Determine the (X, Y) coordinate at the center of the cell enclosing the given text.  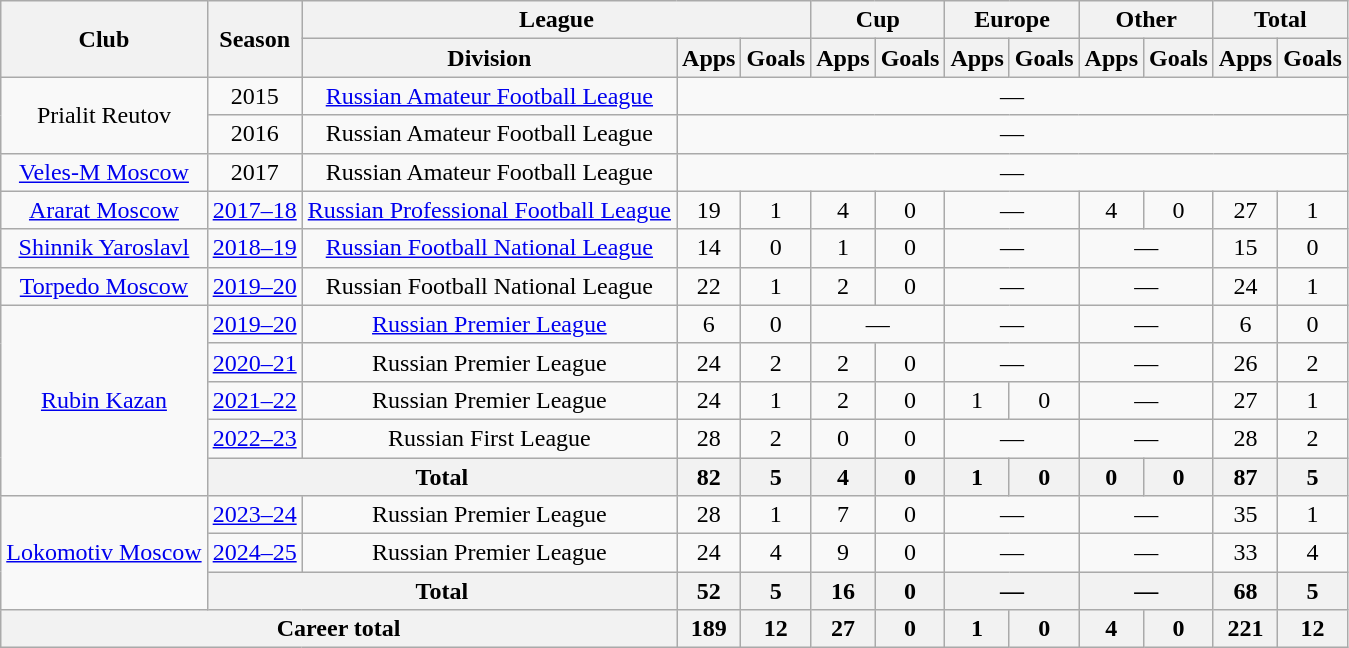
35 (1245, 515)
2018–19 (254, 248)
7 (843, 515)
Career total (339, 629)
9 (843, 553)
Division (489, 58)
Cup (878, 20)
Rubin Kazan (104, 400)
87 (1245, 477)
Prialit Reutov (104, 115)
2016 (254, 134)
2020–21 (254, 362)
2015 (254, 96)
68 (1245, 591)
Torpedo Moscow (104, 286)
Shinnik Yaroslavl (104, 248)
2017–18 (254, 210)
2024–25 (254, 553)
26 (1245, 362)
Season (254, 39)
Europe (1012, 20)
14 (709, 248)
2017 (254, 172)
Club (104, 39)
Ararat Moscow (104, 210)
52 (709, 591)
Russian Professional Football League (489, 210)
19 (709, 210)
2022–23 (254, 438)
189 (709, 629)
22 (709, 286)
82 (709, 477)
Lokomotiv Moscow (104, 553)
16 (843, 591)
Russian First League (489, 438)
2021–22 (254, 400)
221 (1245, 629)
15 (1245, 248)
Other (1146, 20)
2023–24 (254, 515)
33 (1245, 553)
Veles-M Moscow (104, 172)
League (556, 20)
